For the text-containing cell, return its midpoint in (x, y) coordinate format. 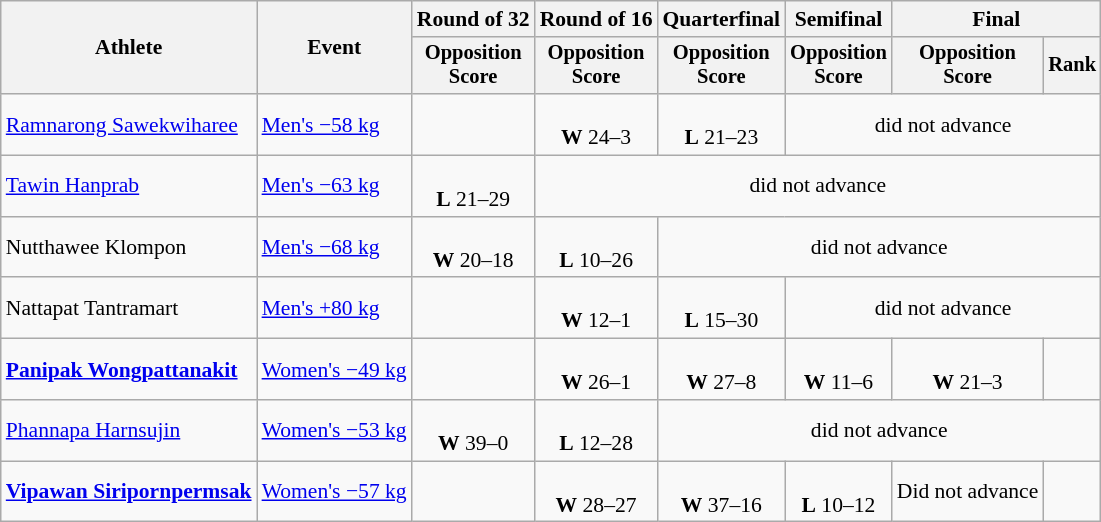
W 11–6 (838, 370)
L 21–23 (721, 124)
Men's −58 kg (334, 124)
Men's −68 kg (334, 248)
W 21–3 (968, 370)
Women's −53 kg (334, 430)
W 24–3 (596, 124)
Nattapat Tantramart (129, 308)
L 10–26 (596, 248)
W 27–8 (721, 370)
Semifinal (838, 19)
Rank (1072, 66)
Round of 32 (474, 19)
Vipawan Siripornpermsak (129, 492)
Nutthawee Klompon (129, 248)
Event (334, 48)
Panipak Wongpattanakit (129, 370)
Quarterfinal (721, 19)
L 12–28 (596, 430)
Tawin Hanprab (129, 186)
Did not advance (968, 492)
Men's +80 kg (334, 308)
Women's −57 kg (334, 492)
Final (996, 19)
W 39–0 (474, 430)
L 10–12 (838, 492)
Round of 16 (596, 19)
W 26–1 (596, 370)
L 15–30 (721, 308)
W 28–27 (596, 492)
Men's −63 kg (334, 186)
W 12–1 (596, 308)
Women's −49 kg (334, 370)
W 20–18 (474, 248)
W 37–16 (721, 492)
L 21–29 (474, 186)
Athlete (129, 48)
Ramnarong Sawekwiharee (129, 124)
Phannapa Harnsujin (129, 430)
